Return the (x, y) coordinate for the center point of the cell that contains the specified text.  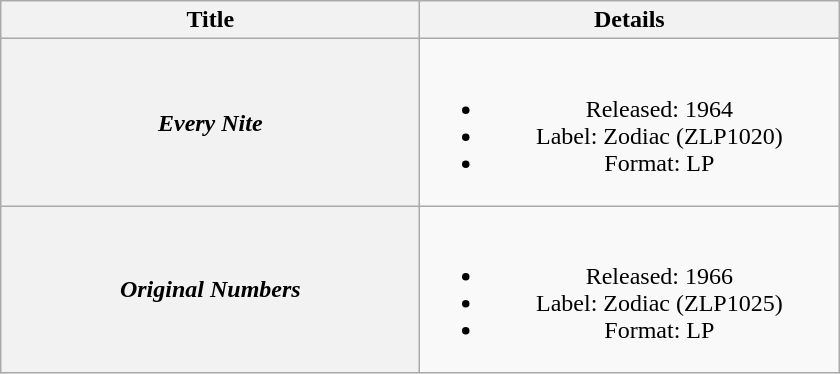
Released: 1966Label: Zodiac (ZLP1025)Format: LP (630, 290)
Details (630, 20)
Released: 1964Label: Zodiac (ZLP1020)Format: LP (630, 122)
Every Nite (210, 122)
Original Numbers (210, 290)
Title (210, 20)
